Determine the (x, y) coordinate at the center of the cell enclosing the given text.  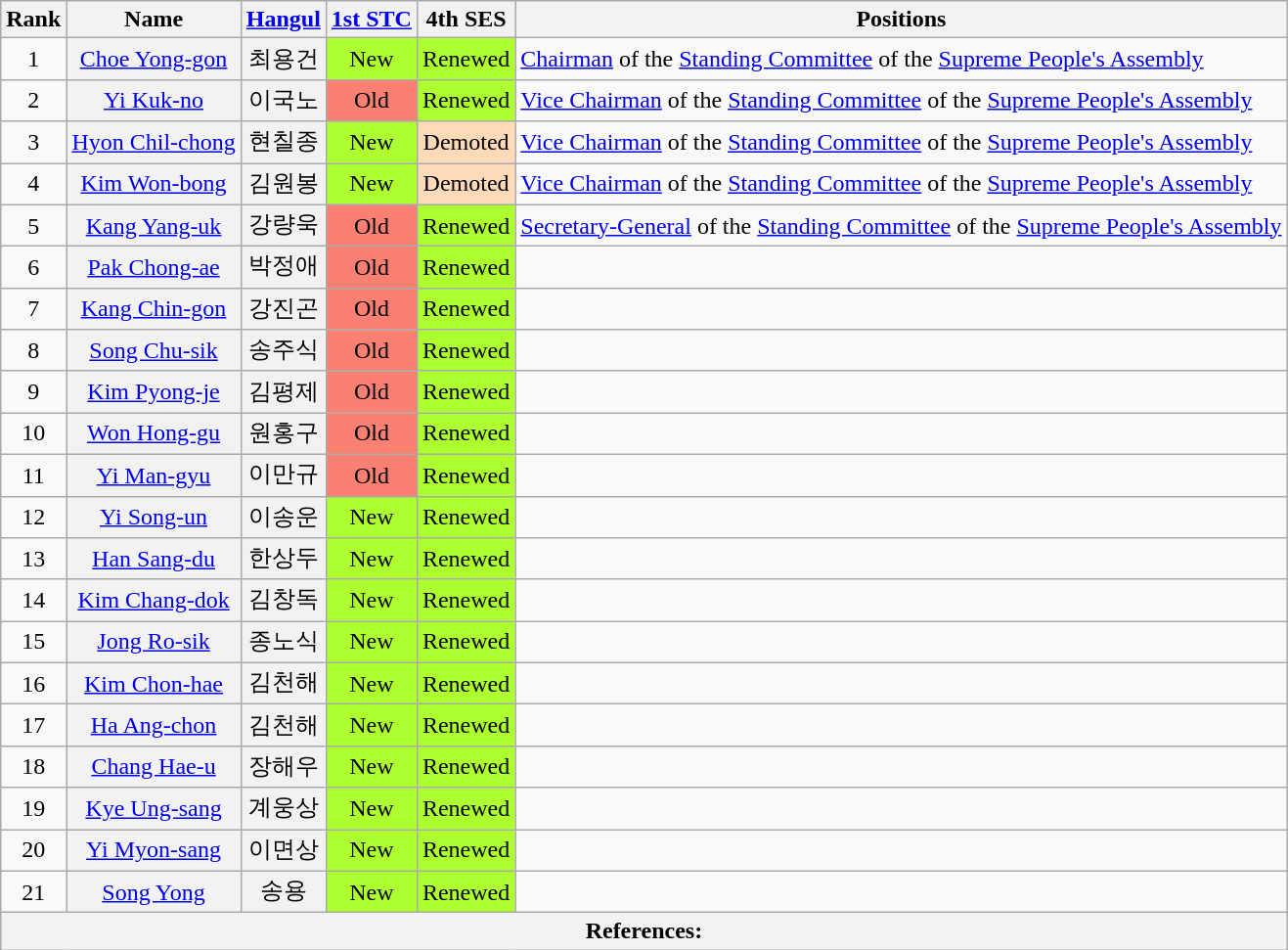
Secretary-General of the Standing Committee of the Supreme People's Assembly (902, 225)
References: (644, 931)
김창독 (284, 601)
4th SES (466, 20)
Positions (902, 20)
2 (33, 100)
강량욱 (284, 225)
이송운 (284, 517)
3 (33, 143)
강진곤 (284, 309)
Yi Myon-sang (154, 851)
박정애 (284, 268)
Ha Ang-chon (154, 726)
Hyon Chil-chong (154, 143)
Jong Ro-sik (154, 642)
6 (33, 268)
Rank (33, 20)
이면상 (284, 851)
Won Hong-gu (154, 434)
최용건 (284, 59)
Pak Chong-ae (154, 268)
송주식 (284, 350)
원홍구 (284, 434)
19 (33, 808)
Song Chu-sik (154, 350)
김평제 (284, 391)
김원봉 (284, 184)
장해우 (284, 767)
이만규 (284, 475)
14 (33, 601)
21 (33, 892)
17 (33, 726)
Kang Yang-uk (154, 225)
1 (33, 59)
16 (33, 683)
8 (33, 350)
Choe Yong-gon (154, 59)
15 (33, 642)
Yi Kuk-no (154, 100)
12 (33, 517)
Kim Won-bong (154, 184)
Han Sang-du (154, 560)
5 (33, 225)
현칠종 (284, 143)
한상두 (284, 560)
20 (33, 851)
Name (154, 20)
Hangul (284, 20)
11 (33, 475)
Kim Chang-dok (154, 601)
1st STC (372, 20)
Chang Hae-u (154, 767)
Kye Ung-sang (154, 808)
Song Yong (154, 892)
4 (33, 184)
Chairman of the Standing Committee of the Supreme People's Assembly (902, 59)
Yi Man-gyu (154, 475)
18 (33, 767)
9 (33, 391)
Kang Chin-gon (154, 309)
Kim Chon-hae (154, 683)
Yi Song-un (154, 517)
13 (33, 560)
이국노 (284, 100)
7 (33, 309)
송용 (284, 892)
계웅상 (284, 808)
종노식 (284, 642)
Kim Pyong-je (154, 391)
10 (33, 434)
